Output the [x, y] coordinate of the center of the cell containing the given text.  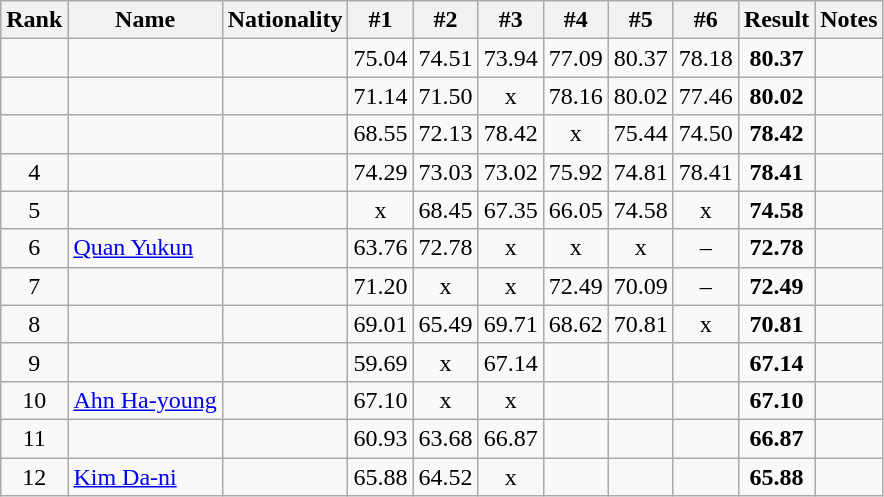
77.46 [706, 96]
64.52 [446, 477]
#6 [706, 20]
71.14 [380, 96]
#1 [380, 20]
73.94 [510, 58]
#4 [576, 20]
4 [34, 172]
78.18 [706, 58]
Kim Da-ni [145, 477]
Name [145, 20]
77.09 [576, 58]
Notes [849, 20]
74.81 [640, 172]
63.68 [446, 438]
74.51 [446, 58]
Rank [34, 20]
10 [34, 400]
68.45 [446, 210]
Quan Yukun [145, 248]
74.50 [706, 134]
Result [776, 20]
11 [34, 438]
63.76 [380, 248]
9 [34, 362]
73.03 [446, 172]
68.55 [380, 134]
#3 [510, 20]
71.20 [380, 286]
72.13 [446, 134]
69.71 [510, 324]
#5 [640, 20]
70.09 [640, 286]
12 [34, 477]
59.69 [380, 362]
5 [34, 210]
6 [34, 248]
75.92 [576, 172]
71.50 [446, 96]
75.44 [640, 134]
65.49 [446, 324]
69.01 [380, 324]
68.62 [576, 324]
Ahn Ha-young [145, 400]
74.29 [380, 172]
67.35 [510, 210]
60.93 [380, 438]
66.05 [576, 210]
73.02 [510, 172]
78.16 [576, 96]
#2 [446, 20]
75.04 [380, 58]
8 [34, 324]
7 [34, 286]
Nationality [285, 20]
